Search for the cell housing the specified text and yield its [x, y] center coordinate. 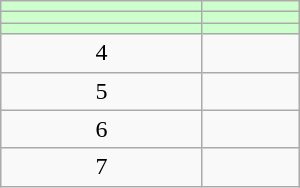
5 [102, 91]
7 [102, 167]
6 [102, 129]
4 [102, 53]
